Return [x, y] of the center of cell containing provided text 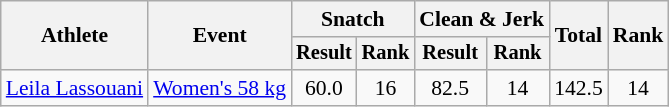
Women's 58 kg [220, 88]
Event [220, 36]
16 [386, 88]
Snatch [352, 19]
Leila Lassouani [74, 88]
Total [578, 36]
Athlete [74, 36]
82.5 [450, 88]
60.0 [324, 88]
142.5 [578, 88]
Clean & Jerk [482, 19]
